Provide the [x, y] coordinate of the cell's center where the given text is located.  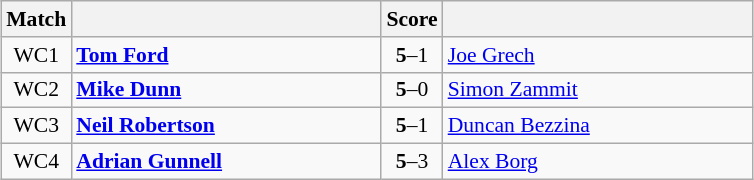
Match [36, 19]
WC4 [36, 162]
WC3 [36, 126]
Adrian Gunnell [226, 162]
WC1 [36, 55]
Simon Zammit [598, 90]
Mike Dunn [226, 90]
5–3 [412, 162]
WC2 [36, 90]
Alex Borg [598, 162]
Neil Robertson [226, 126]
Joe Grech [598, 55]
Score [412, 19]
Duncan Bezzina [598, 126]
5–0 [412, 90]
Tom Ford [226, 55]
